Return the (X, Y) coordinate for the center point of the cell that contains the specified text.  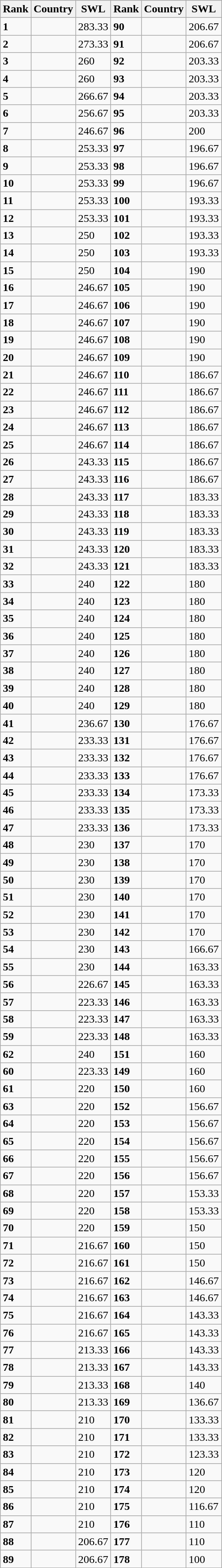
21 (16, 375)
168 (126, 1385)
74 (16, 1298)
88 (16, 1541)
60 (16, 1072)
31 (16, 549)
256.67 (93, 113)
177 (126, 1541)
19 (16, 340)
101 (126, 218)
98 (126, 166)
65 (16, 1141)
99 (126, 183)
102 (126, 236)
283.33 (93, 27)
148 (126, 1036)
124 (126, 619)
153 (126, 1124)
85 (16, 1489)
93 (126, 79)
84 (16, 1472)
131 (126, 740)
13 (16, 236)
164 (126, 1315)
103 (126, 253)
52 (16, 915)
135 (126, 810)
62 (16, 1054)
28 (16, 496)
273.33 (93, 44)
57 (16, 1002)
145 (126, 984)
165 (126, 1333)
161 (126, 1263)
155 (126, 1158)
106 (126, 305)
50 (16, 880)
127 (126, 671)
157 (126, 1193)
23 (16, 410)
39 (16, 688)
116.67 (204, 1507)
83 (16, 1455)
226.67 (93, 984)
89 (16, 1559)
128 (126, 688)
151 (126, 1054)
24 (16, 427)
22 (16, 392)
112 (126, 410)
138 (126, 862)
154 (126, 1141)
169 (126, 1402)
97 (126, 148)
266.67 (93, 96)
172 (126, 1455)
113 (126, 427)
56 (16, 984)
236.67 (93, 723)
37 (16, 653)
149 (126, 1072)
132 (126, 758)
200 (204, 131)
7 (16, 131)
48 (16, 845)
139 (126, 880)
54 (16, 949)
59 (16, 1036)
126 (126, 653)
9 (16, 166)
146 (126, 1002)
64 (16, 1124)
15 (16, 270)
163 (126, 1298)
92 (126, 61)
105 (126, 288)
130 (126, 723)
142 (126, 932)
137 (126, 845)
46 (16, 810)
176 (126, 1524)
71 (16, 1245)
141 (126, 915)
3 (16, 61)
72 (16, 1263)
167 (126, 1368)
68 (16, 1193)
134 (126, 793)
119 (126, 532)
41 (16, 723)
87 (16, 1524)
96 (126, 131)
35 (16, 619)
123 (126, 601)
121 (126, 566)
109 (126, 357)
66 (16, 1158)
43 (16, 758)
20 (16, 357)
118 (126, 514)
63 (16, 1106)
73 (16, 1280)
25 (16, 444)
81 (16, 1420)
91 (126, 44)
178 (126, 1559)
8 (16, 148)
45 (16, 793)
53 (16, 932)
162 (126, 1280)
108 (126, 340)
107 (126, 323)
55 (16, 967)
173 (126, 1472)
33 (16, 584)
47 (16, 828)
80 (16, 1402)
29 (16, 514)
144 (126, 967)
111 (126, 392)
125 (126, 636)
76 (16, 1333)
38 (16, 671)
61 (16, 1089)
4 (16, 79)
166.67 (204, 949)
12 (16, 218)
70 (16, 1228)
143 (126, 949)
129 (126, 706)
75 (16, 1315)
122 (126, 584)
77 (16, 1350)
94 (126, 96)
156 (126, 1176)
69 (16, 1211)
5 (16, 96)
58 (16, 1019)
159 (126, 1228)
133 (126, 776)
26 (16, 462)
36 (16, 636)
67 (16, 1176)
90 (126, 27)
1 (16, 27)
34 (16, 601)
49 (16, 862)
14 (16, 253)
171 (126, 1437)
136 (126, 828)
174 (126, 1489)
27 (16, 479)
78 (16, 1368)
42 (16, 740)
11 (16, 200)
32 (16, 566)
152 (126, 1106)
116 (126, 479)
2 (16, 44)
123.33 (204, 1455)
18 (16, 323)
136.67 (204, 1402)
40 (16, 706)
51 (16, 897)
82 (16, 1437)
17 (16, 305)
158 (126, 1211)
79 (16, 1385)
166 (126, 1350)
95 (126, 113)
44 (16, 776)
10 (16, 183)
175 (126, 1507)
16 (16, 288)
104 (126, 270)
114 (126, 444)
147 (126, 1019)
115 (126, 462)
6 (16, 113)
117 (126, 496)
30 (16, 532)
86 (16, 1507)
